Search for the cell housing the specified text and yield its (X, Y) center coordinate. 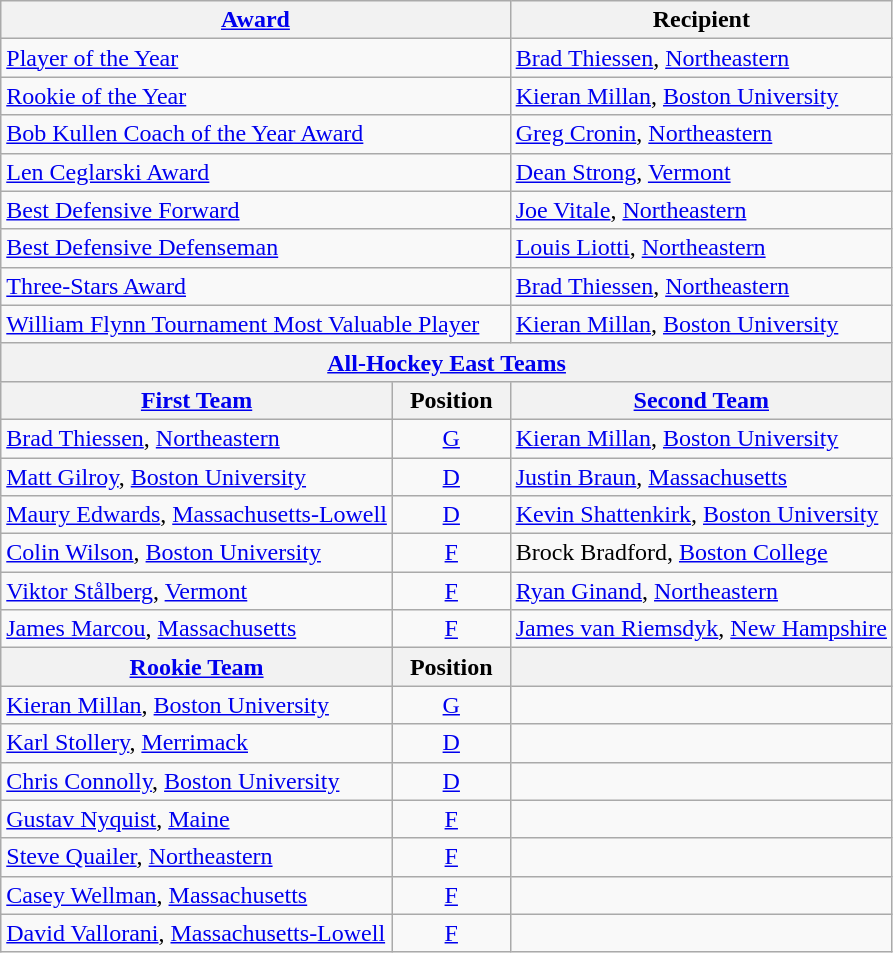
Dean Strong, Vermont (701, 172)
Rookie of the Year (256, 96)
Kevin Shattenkirk, Boston University (701, 515)
Maury Edwards, Massachusetts-Lowell (197, 515)
Joe Vitale, Northeastern (701, 210)
Chris Connolly, Boston University (197, 781)
Recipient (701, 20)
Award (256, 20)
Viktor Stålberg, Vermont (197, 591)
Justin Braun, Massachusetts (701, 477)
Second Team (701, 400)
Bob Kullen Coach of the Year Award (256, 134)
Gustav Nyquist, Maine (197, 819)
Brock Bradford, Boston College (701, 553)
Best Defensive Defenseman (256, 248)
All-Hockey East Teams (447, 362)
Ryan Ginand, Northeastern (701, 591)
Casey Wellman, Massachusetts (197, 895)
James Marcou, Massachusetts (197, 629)
Karl Stollery, Merrimack (197, 743)
Steve Quailer, Northeastern (197, 857)
First Team (197, 400)
David Vallorani, Massachusetts-Lowell (197, 933)
Best Defensive Forward (256, 210)
Len Ceglarski Award (256, 172)
William Flynn Tournament Most Valuable Player (256, 324)
Matt Gilroy, Boston University (197, 477)
Colin Wilson, Boston University (197, 553)
Player of the Year (256, 58)
Rookie Team (197, 667)
Greg Cronin, Northeastern (701, 134)
Louis Liotti, Northeastern (701, 248)
Three-Stars Award (256, 286)
James van Riemsdyk, New Hampshire (701, 629)
